Search for the cell housing the specified text and yield its (X, Y) center coordinate. 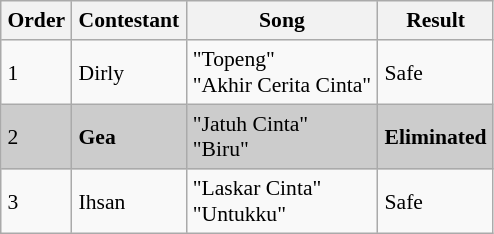
Song (282, 20)
2 (36, 137)
3 (36, 201)
1 (36, 72)
"Laskar Cinta" "Untukku" (282, 201)
Order (36, 20)
Ihsan (129, 201)
Dirly (129, 72)
Eliminated (436, 137)
Contestant (129, 20)
"Topeng" "Akhir Cerita Cinta" (282, 72)
Gea (129, 137)
Result (436, 20)
"Jatuh Cinta" "Biru" (282, 137)
